Locate the cell with the specified text and output its (X, Y) center coordinate. 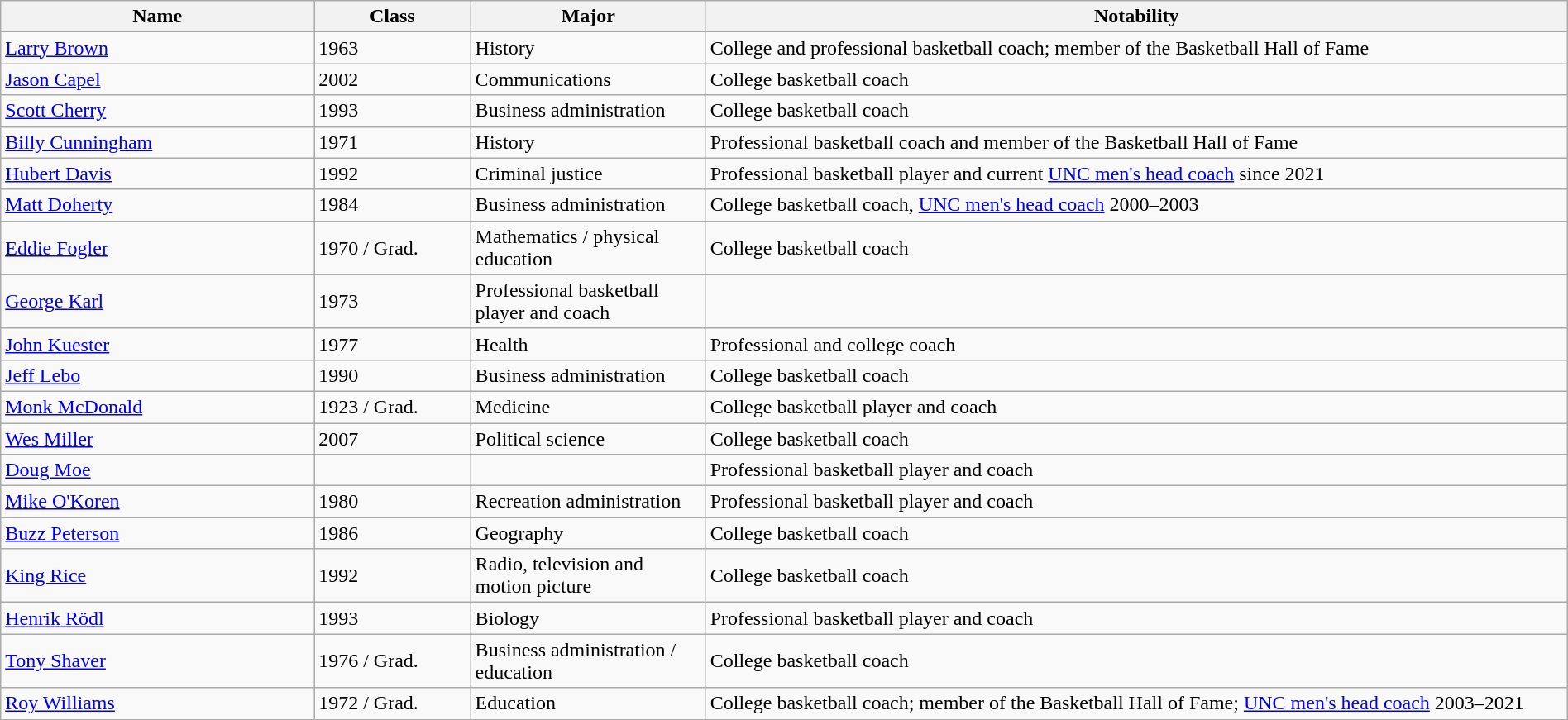
George Karl (157, 301)
College basketball coach, UNC men's head coach 2000–2003 (1136, 205)
Wes Miller (157, 439)
Jeff Lebo (157, 375)
Monk McDonald (157, 407)
Communications (588, 79)
Name (157, 17)
Class (392, 17)
2002 (392, 79)
Geography (588, 533)
Education (588, 703)
Criminal justice (588, 174)
1990 (392, 375)
Eddie Fogler (157, 248)
Business administration / education (588, 661)
College basketball coach; member of the Basketball Hall of Fame; UNC men's head coach 2003–2021 (1136, 703)
Mathematics / physical education (588, 248)
1972 / Grad. (392, 703)
Professional basketball player and current UNC men's head coach since 2021 (1136, 174)
Roy Williams (157, 703)
1980 (392, 502)
1971 (392, 142)
Buzz Peterson (157, 533)
Doug Moe (157, 470)
1977 (392, 344)
Hubert Davis (157, 174)
Political science (588, 439)
1963 (392, 48)
1973 (392, 301)
2007 (392, 439)
Henrik Rödl (157, 618)
College basketball player and coach (1136, 407)
Billy Cunningham (157, 142)
1923 / Grad. (392, 407)
Medicine (588, 407)
1970 / Grad. (392, 248)
College and professional basketball coach; member of the Basketball Hall of Fame (1136, 48)
Professional basketball coach and member of the Basketball Hall of Fame (1136, 142)
Notability (1136, 17)
Tony Shaver (157, 661)
King Rice (157, 575)
1984 (392, 205)
Major (588, 17)
Radio, television and motion picture (588, 575)
Biology (588, 618)
1986 (392, 533)
John Kuester (157, 344)
Professional and college coach (1136, 344)
Jason Capel (157, 79)
Recreation administration (588, 502)
Mike O'Koren (157, 502)
1976 / Grad. (392, 661)
Scott Cherry (157, 111)
Health (588, 344)
Larry Brown (157, 48)
Matt Doherty (157, 205)
